For the text-containing cell, return its midpoint in (X, Y) coordinate format. 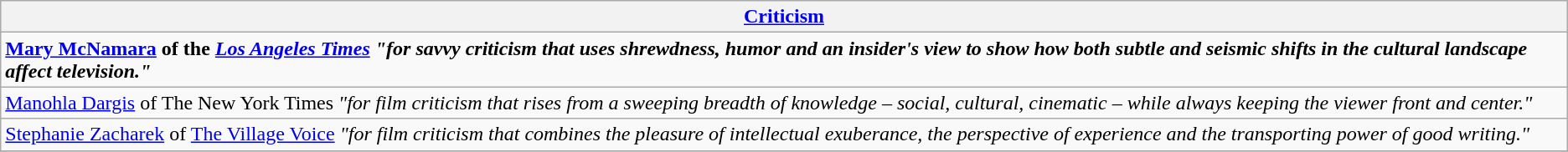
Criticism (784, 17)
